Provide the (x, y) coordinate of the cell's center where the given text is located.  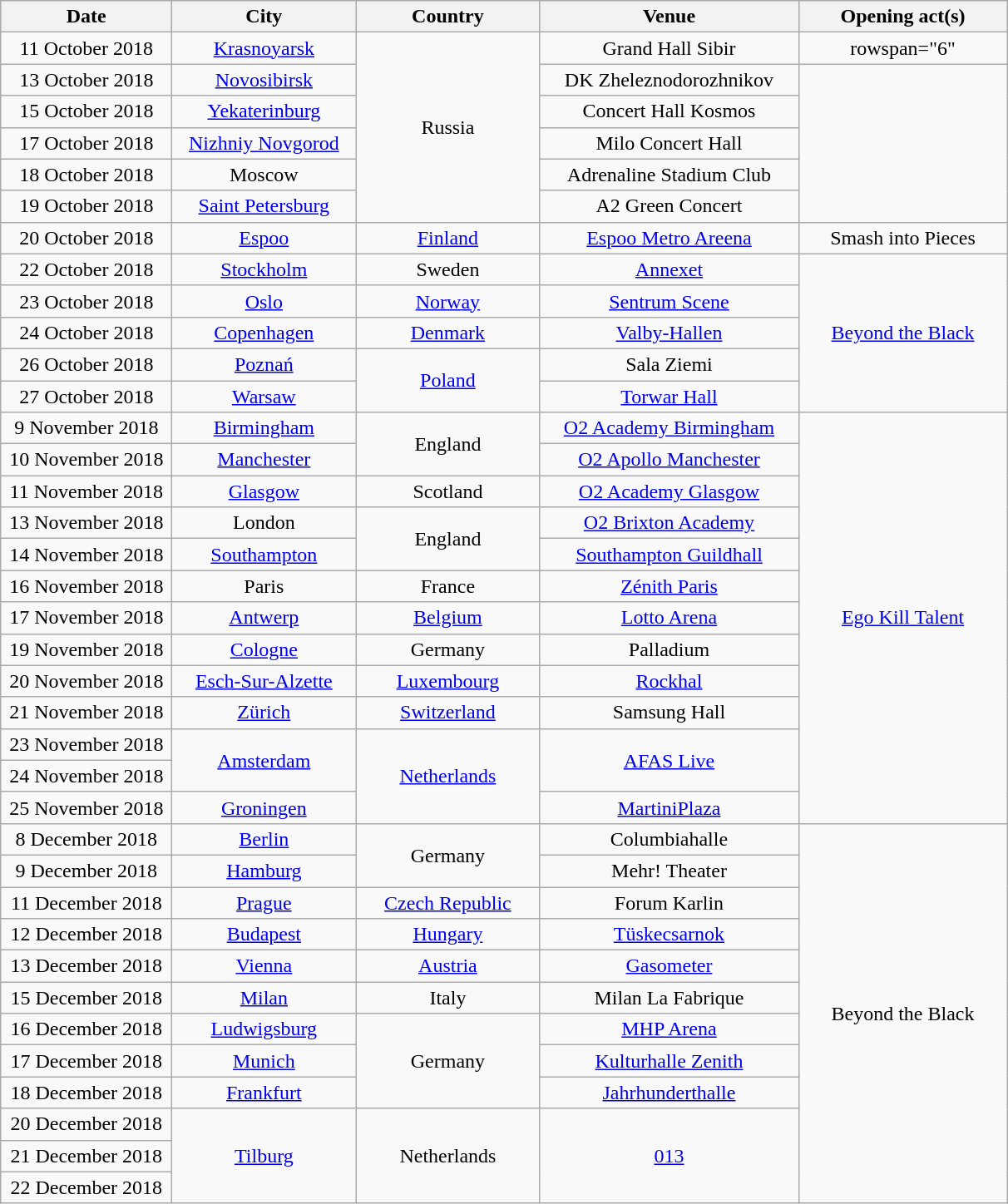
22 October 2018 (86, 269)
27 October 2018 (86, 397)
City (264, 17)
11 December 2018 (86, 902)
Antwerp (264, 618)
Warsaw (264, 397)
Luxembourg (447, 681)
Sentrum Scene (669, 301)
Munich (264, 1061)
Grand Hall Sibir (669, 48)
Vienna (264, 966)
21 November 2018 (86, 713)
Sweden (447, 269)
9 December 2018 (86, 871)
Austria (447, 966)
Poland (447, 380)
21 December 2018 (86, 1156)
Ego Kill Talent (903, 619)
13 December 2018 (86, 966)
25 November 2018 (86, 807)
Mehr! Theater (669, 871)
17 November 2018 (86, 618)
MHP Arena (669, 1029)
11 November 2018 (86, 491)
24 November 2018 (86, 776)
13 November 2018 (86, 523)
20 October 2018 (86, 238)
Copenhagen (264, 333)
Denmark (447, 333)
Palladium (669, 649)
26 October 2018 (86, 364)
O2 Apollo Manchester (669, 460)
Glasgow (264, 491)
Lotto Arena (669, 618)
Switzerland (447, 713)
Groningen (264, 807)
MartiniPlaza (669, 807)
Rockhal (669, 681)
Novosibirsk (264, 80)
17 December 2018 (86, 1061)
12 December 2018 (86, 935)
Gasometer (669, 966)
Budapest (264, 935)
8 December 2018 (86, 839)
Belgium (447, 618)
Zénith Paris (669, 586)
Scotland (447, 491)
10 November 2018 (86, 460)
24 October 2018 (86, 333)
Samsung Hall (669, 713)
DK Zheleznodorozhnikov (669, 80)
18 October 2018 (86, 175)
Amsterdam (264, 760)
20 November 2018 (86, 681)
Adrenaline Stadium Club (669, 175)
Zürich (264, 713)
Stockholm (264, 269)
A2 Green Concert (669, 206)
Birmingham (264, 428)
Annexet (669, 269)
9 November 2018 (86, 428)
013 (669, 1156)
Espoo Metro Areena (669, 238)
Sala Ziemi (669, 364)
London (264, 523)
18 December 2018 (86, 1093)
Hamburg (264, 871)
Poznań (264, 364)
Prague (264, 902)
19 October 2018 (86, 206)
Smash into Pieces (903, 238)
14 November 2018 (86, 555)
23 October 2018 (86, 301)
Russia (447, 127)
AFAS Live (669, 760)
Kulturhalle Zenith (669, 1061)
Hungary (447, 935)
16 November 2018 (86, 586)
Yekaterinburg (264, 111)
16 December 2018 (86, 1029)
Tilburg (264, 1156)
Moscow (264, 175)
Milan La Fabrique (669, 998)
Southampton (264, 555)
Cologne (264, 649)
Forum Karlin (669, 902)
Oslo (264, 301)
O2 Brixton Academy (669, 523)
Jahrhunderthalle (669, 1093)
rowspan="6" (903, 48)
Esch-Sur-Alzette (264, 681)
Czech Republic (447, 902)
Espoo (264, 238)
Krasnoyarsk (264, 48)
19 November 2018 (86, 649)
23 November 2018 (86, 744)
O2 Academy Glasgow (669, 491)
Manchester (264, 460)
Concert Hall Kosmos (669, 111)
Frankfurt (264, 1093)
17 October 2018 (86, 143)
11 October 2018 (86, 48)
France (447, 586)
Berlin (264, 839)
13 October 2018 (86, 80)
Opening act(s) (903, 17)
Ludwigsburg (264, 1029)
Nizhniy Novgorod (264, 143)
15 October 2018 (86, 111)
Saint Petersburg (264, 206)
Southampton Guildhall (669, 555)
15 December 2018 (86, 998)
Venue (669, 17)
20 December 2018 (86, 1124)
Paris (264, 586)
Date (86, 17)
Norway (447, 301)
Columbiahalle (669, 839)
Milan (264, 998)
Country (447, 17)
Finland (447, 238)
O2 Academy Birmingham (669, 428)
22 December 2018 (86, 1187)
Milo Concert Hall (669, 143)
Torwar Hall (669, 397)
Tüskecsarnok (669, 935)
Italy (447, 998)
Valby-Hallen (669, 333)
